Return the (X, Y) coordinate for the center point of the cell that contains the specified text.  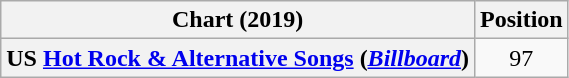
Chart (2019) (238, 20)
97 (521, 58)
Position (521, 20)
US Hot Rock & Alternative Songs (Billboard) (238, 58)
